Find where the given text appears and provide that cell's center as [x, y] coordinate. 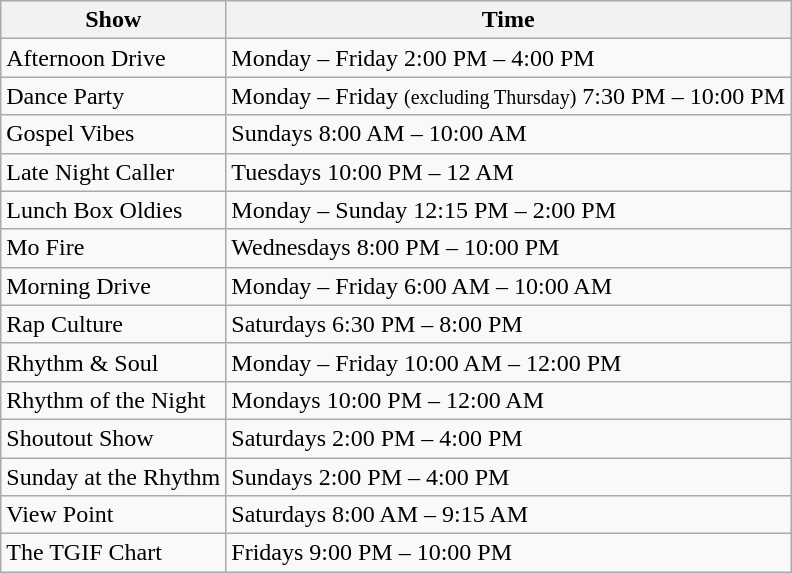
Saturdays 6:30 PM – 8:00 PM [508, 324]
Show [114, 20]
Rhythm & Soul [114, 362]
Sundays 8:00 AM – 10:00 AM [508, 134]
Monday – Sunday 12:15 PM – 2:00 PM [508, 210]
Rap Culture [114, 324]
Shoutout Show [114, 438]
Mondays 10:00 PM – 12:00 AM [508, 400]
Sunday at the Rhythm [114, 477]
Sundays 2:00 PM – 4:00 PM [508, 477]
Dance Party [114, 96]
Monday – Friday 6:00 AM – 10:00 AM [508, 286]
Saturdays 2:00 PM – 4:00 PM [508, 438]
Morning Drive [114, 286]
Monday – Friday (excluding Thursday) 7:30 PM – 10:00 PM [508, 96]
Saturdays 8:00 AM – 9:15 AM [508, 515]
Rhythm of the Night [114, 400]
The TGIF Chart [114, 553]
Late Night Caller [114, 172]
Tuesdays 10:00 PM – 12 AM [508, 172]
Fridays 9:00 PM – 10:00 PM [508, 553]
Lunch Box Oldies [114, 210]
Afternoon Drive [114, 58]
Wednesdays 8:00 PM – 10:00 PM [508, 248]
Mo Fire [114, 248]
Gospel Vibes [114, 134]
Monday – Friday 10:00 AM – 12:00 PM [508, 362]
View Point [114, 515]
Time [508, 20]
Monday – Friday 2:00 PM – 4:00 PM [508, 58]
